Find where the given text appears and provide that cell's center as (x, y) coordinate. 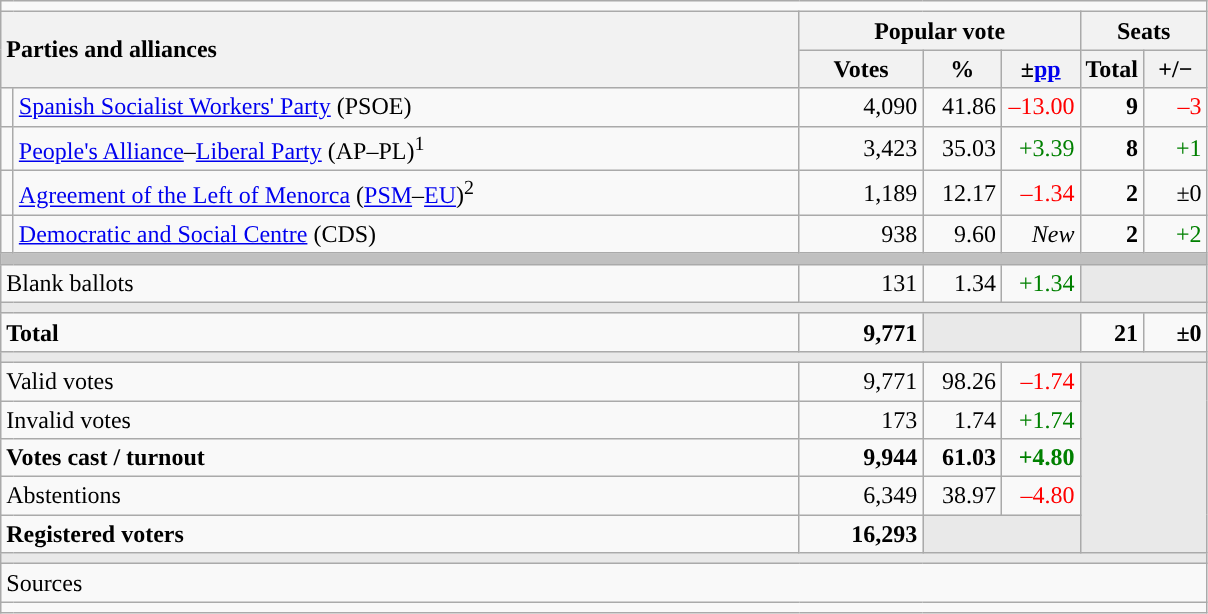
+2 (1176, 234)
Votes (861, 69)
9.60 (962, 234)
61.03 (962, 458)
New (1040, 234)
3,423 (861, 148)
Agreement of the Left of Menorca (PSM–EU)2 (406, 194)
Votes cast / turnout (400, 458)
Seats (1144, 31)
35.03 (962, 148)
% (962, 69)
1.74 (962, 420)
8 (1112, 148)
–3 (1176, 107)
41.86 (962, 107)
12.17 (962, 194)
938 (861, 234)
21 (1112, 332)
+4.80 (1040, 458)
4,090 (861, 107)
98.26 (962, 381)
Spanish Socialist Workers' Party (PSOE) (406, 107)
–1.34 (1040, 194)
–4.80 (1040, 496)
Registered voters (400, 534)
173 (861, 420)
Popular vote (940, 31)
Abstentions (400, 496)
Sources (604, 583)
131 (861, 283)
Invalid votes (400, 420)
6,349 (861, 496)
–13.00 (1040, 107)
+1.34 (1040, 283)
+/− (1176, 69)
±pp (1040, 69)
+3.39 (1040, 148)
38.97 (962, 496)
1,189 (861, 194)
1.34 (962, 283)
+1 (1176, 148)
9,944 (861, 458)
+1.74 (1040, 420)
9 (1112, 107)
–1.74 (1040, 381)
Valid votes (400, 381)
Parties and alliances (400, 50)
People's Alliance–Liberal Party (AP–PL)1 (406, 148)
16,293 (861, 534)
Democratic and Social Centre (CDS) (406, 234)
Blank ballots (400, 283)
